Detect which cell encompasses the target text, then output its (X, Y) center coordinate. 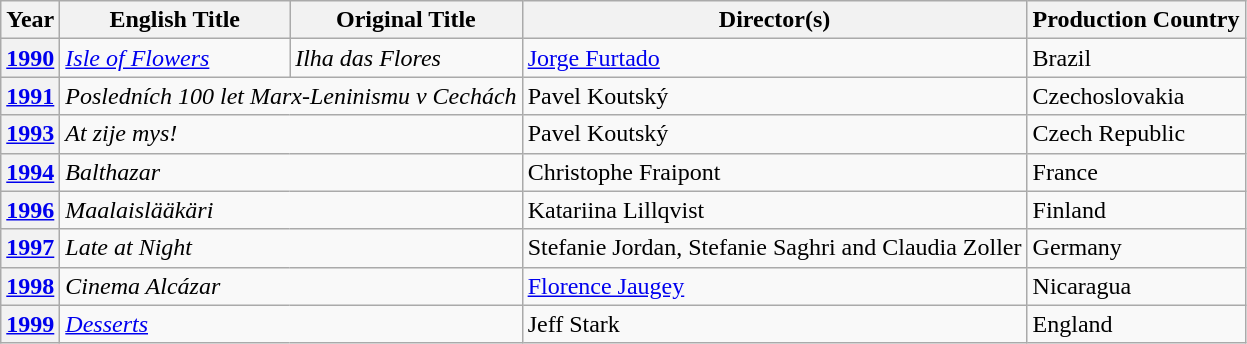
Director(s) (774, 20)
1991 (30, 96)
Original Title (406, 20)
Ilha das Flores (406, 58)
Czech Republic (1136, 134)
Maalaislääkäri (291, 210)
France (1136, 172)
England (1136, 324)
Nicaragua (1136, 286)
Christophe Fraipont (774, 172)
Production Country (1136, 20)
Finland (1136, 210)
Late at Night (291, 248)
1993 (30, 134)
Cinema Alcázar (291, 286)
1999 (30, 324)
Czechoslovakia (1136, 96)
Stefanie Jordan, Stefanie Saghri and Claudia Zoller (774, 248)
Germany (1136, 248)
1996 (30, 210)
Isle of Flowers (175, 58)
1990 (30, 58)
1998 (30, 286)
English Title (175, 20)
Balthazar (291, 172)
Florence Jaugey (774, 286)
Jorge Furtado (774, 58)
Desserts (291, 324)
1997 (30, 248)
Brazil (1136, 58)
1994 (30, 172)
At zije mys! (291, 134)
Jeff Stark (774, 324)
Year (30, 20)
Posledních 100 let Marx-Leninismu v Cechách (291, 96)
Katariina Lillqvist (774, 210)
